Provide the (X, Y) coordinate of the cell's center where the given text is located.  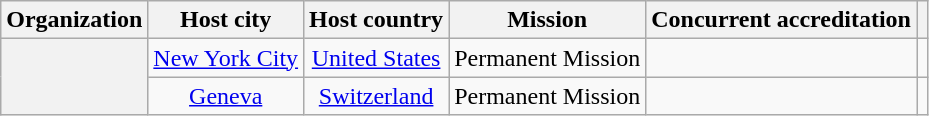
United States (376, 58)
Mission (548, 20)
Host country (376, 20)
New York City (226, 58)
Switzerland (376, 96)
Concurrent accreditation (782, 20)
Host city (226, 20)
Geneva (226, 96)
Organization (74, 20)
